Scan for the cell matching the given text and deliver its [x, y] coordinate at center. 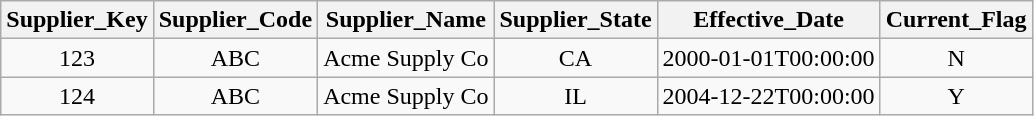
CA [576, 58]
Current_Flag [956, 20]
124 [77, 96]
Supplier_State [576, 20]
Supplier_Code [235, 20]
IL [576, 96]
2000-01-01T00:00:00 [768, 58]
Supplier_Key [77, 20]
N [956, 58]
Effective_Date [768, 20]
2004-12-22T00:00:00 [768, 96]
123 [77, 58]
Y [956, 96]
Supplier_Name [406, 20]
